Detect which cell encompasses the target text, then output its (x, y) center coordinate. 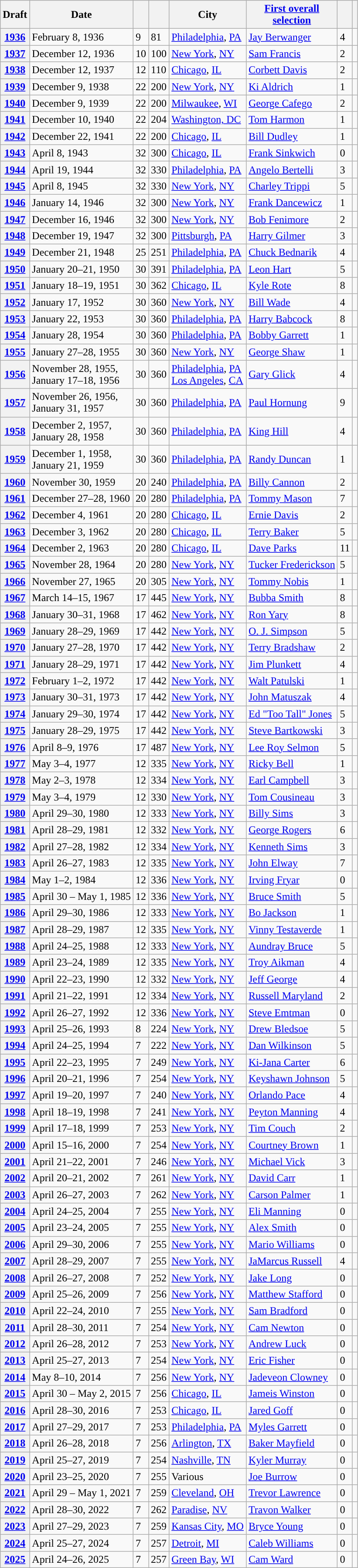
1997 (15, 1095)
April 28–30, 2011 (82, 1327)
Steve Bartkowski (291, 730)
1960 (15, 482)
222 (159, 1045)
Jim Plunkett (291, 664)
Tim Couch (291, 1129)
City (208, 15)
Dave Parks (291, 548)
April 26–27, 1992 (82, 1012)
Frank Sinkwich (291, 153)
1989 (15, 963)
Jeff George (291, 979)
December 27–28, 1960 (82, 498)
249 (159, 1062)
1940 (15, 103)
1961 (15, 498)
May 2–3, 1978 (82, 780)
January 28–29, 1971 (82, 664)
2021 (15, 1493)
1973 (15, 697)
December 19, 1947 (82, 236)
Frank Dancewicz (291, 203)
Baker Mayfield (291, 1443)
April 27–29, 2023 (82, 1526)
Kansas City, MO (208, 1526)
2009 (15, 1294)
1942 (15, 136)
Green Bay, WI (208, 1559)
2020 (15, 1477)
Milwaukee, WI (208, 103)
Earl Campbell (291, 780)
Caleb Williams (291, 1543)
January 30–31, 1968 (82, 615)
1970 (15, 648)
First overall selection (291, 15)
Jadeveon Clowney (291, 1377)
1941 (15, 120)
May 3–4, 1979 (82, 797)
1968 (15, 615)
1937 (15, 54)
Jake Long (291, 1277)
1971 (15, 664)
November 30, 1959 (82, 482)
Bryce Young (291, 1526)
1944 (15, 169)
Myles Garrett (291, 1427)
1966 (15, 581)
January 27–28, 1970 (82, 648)
November 26, 1956,January 31, 1957 (82, 402)
November 28, 1964 (82, 565)
Tucker Frederickson (291, 565)
1977 (15, 764)
Troy Aikman (291, 963)
Keyshawn Johnson (291, 1079)
Ricky Bell (291, 764)
Trevor Lawrence (291, 1493)
April 28–29, 1987 (82, 929)
2017 (15, 1427)
George Rogers (291, 830)
1988 (15, 946)
Dan Wilkinson (291, 1045)
110 (159, 70)
252 (159, 1277)
April 26–28, 2012 (82, 1344)
February 8, 1936 (82, 37)
Aundray Bruce (291, 946)
April 26–27, 2003 (82, 1195)
Terry Baker (291, 532)
December 9, 1939 (82, 103)
1939 (15, 87)
April 27–28, 1982 (82, 847)
1999 (15, 1129)
December 12, 1937 (82, 70)
1962 (15, 515)
John Matuszak (291, 697)
Paradise, NV (208, 1510)
1957 (15, 402)
April 8, 1943 (82, 153)
Steve Emtman (291, 1012)
2018 (15, 1443)
Angelo Bertelli (291, 169)
Various (208, 1477)
January 30–31, 1973 (82, 697)
April 18–19, 1998 (82, 1112)
1965 (15, 565)
1949 (15, 253)
Bubba Smith (291, 598)
March 14–15, 1967 (82, 598)
1963 (15, 532)
2002 (15, 1178)
Sam Francis (291, 54)
1984 (15, 880)
Ki-Jana Carter (291, 1062)
Tommy Nobis (291, 581)
Kyle Rote (291, 286)
January 27–28, 1955 (82, 352)
Ernie Davis (291, 515)
April 30 – May 1, 1985 (82, 896)
1995 (15, 1062)
April 25–27, 2013 (82, 1361)
April 22–24, 2010 (82, 1311)
December 4, 1961 (82, 515)
2024 (15, 1543)
2004 (15, 1211)
January 14, 1946 (82, 203)
1991 (15, 996)
1958 (15, 431)
April 26–27, 2008 (82, 1277)
2007 (15, 1261)
April 25–26, 2009 (82, 1294)
1974 (15, 714)
2003 (15, 1195)
April 25–26, 1993 (82, 1029)
100 (159, 54)
246 (159, 1162)
JaMarcus Russell (291, 1261)
1996 (15, 1079)
April 15–16, 2000 (82, 1145)
April 30 – May 2, 2015 (82, 1394)
April 23–24, 1989 (82, 963)
April 29–30, 1980 (82, 814)
Corbett Davis (291, 70)
April 27–29, 2017 (82, 1427)
Eric Fisher (291, 1361)
1936 (15, 37)
1990 (15, 979)
Jay Berwanger (291, 37)
1945 (15, 186)
Chuck Bednarik (291, 253)
11 (345, 548)
1981 (15, 830)
January 29–30, 1974 (82, 714)
1943 (15, 153)
462 (159, 615)
1953 (15, 319)
Courtney Brown (291, 1145)
1946 (15, 203)
April 22–23, 1995 (82, 1062)
December 9, 1938 (82, 87)
445 (159, 598)
1950 (15, 269)
April 28–29, 2007 (82, 1261)
Gary Glick (291, 375)
December 22, 1941 (82, 136)
1976 (15, 747)
Detroit, MI (208, 1543)
1982 (15, 847)
April 29–30, 2006 (82, 1244)
2013 (15, 1361)
Pittsburgh, PA (208, 236)
April 8, 1945 (82, 186)
1986 (15, 913)
Irving Fryar (291, 880)
2005 (15, 1228)
1978 (15, 780)
April 24–26, 2025 (82, 1559)
Tom Harmon (291, 120)
Joe Burrow (291, 1477)
Philadelphia, PALos Angeles, CA (208, 375)
December 2, 1963 (82, 548)
Washington, DC (208, 120)
Draft (15, 15)
261 (159, 1178)
2023 (15, 1526)
Cam Ward (291, 1559)
January 20–21, 1950 (82, 269)
April 24–25, 1988 (82, 946)
Tommy Mason (291, 498)
King Hill (291, 431)
1985 (15, 896)
Vinny Testaverde (291, 929)
January 28–29, 1975 (82, 730)
Sam Bradford (291, 1311)
1967 (15, 598)
December 2, 1957,January 28, 1958 (82, 431)
April 23–24, 2005 (82, 1228)
April 25–27, 2024 (82, 1543)
Bill Wade (291, 302)
April 19, 1944 (82, 169)
1951 (15, 286)
2019 (15, 1460)
April 24–25, 1994 (82, 1045)
Bo Jackson (291, 913)
25 (141, 253)
November 27, 1965 (82, 581)
1955 (15, 352)
2012 (15, 1344)
Walt Patulski (291, 681)
April 21–22, 2001 (82, 1162)
Michael Vick (291, 1162)
Jameis Winston (291, 1394)
Drew Bledsoe (291, 1029)
1993 (15, 1029)
Tom Cousineau (291, 797)
George Shaw (291, 352)
May 3–4, 1977 (82, 764)
2014 (15, 1377)
April 24–25, 2004 (82, 1211)
1992 (15, 1012)
1959 (15, 459)
1954 (15, 335)
George Cafego (291, 103)
December 10, 1940 (82, 120)
Russell Maryland (291, 996)
Bill Dudley (291, 136)
November 28, 1955,January 17–18, 1956 (82, 375)
April 17–18, 1999 (82, 1129)
Date (82, 15)
Billy Cannon (291, 482)
224 (159, 1029)
Carson Palmer (291, 1195)
Kyler Murray (291, 1460)
Mario Williams (291, 1244)
Terry Bradshaw (291, 648)
1948 (15, 236)
John Elway (291, 863)
1994 (15, 1045)
Ki Aldrich (291, 87)
April 21–22, 1991 (82, 996)
Paul Hornung (291, 402)
1983 (15, 863)
Jared Goff (291, 1410)
January 18–19, 1951 (82, 286)
Peyton Manning (291, 1112)
February 1–2, 1972 (82, 681)
362 (159, 286)
May 8–10, 2014 (82, 1377)
1947 (15, 219)
Nashville, TN (208, 1460)
2006 (15, 1244)
April 29 – May 1, 2021 (82, 1493)
204 (159, 120)
Harry Babcock (291, 319)
251 (159, 253)
10 (141, 54)
1972 (15, 681)
1975 (15, 730)
487 (159, 747)
Cleveland, OH (208, 1493)
Bob Fenimore (291, 219)
January 28–29, 1969 (82, 631)
April 19–20, 1997 (82, 1095)
Andrew Luck (291, 1344)
April 28–30, 2016 (82, 1410)
David Carr (291, 1178)
Billy Sims (291, 814)
2022 (15, 1510)
1969 (15, 631)
2016 (15, 1410)
April 25–27, 2019 (82, 1460)
Orlando Pace (291, 1095)
2025 (15, 1559)
1980 (15, 814)
1979 (15, 797)
Kenneth Sims (291, 847)
Bobby Garrett (291, 335)
241 (159, 1112)
2015 (15, 1394)
April 29–30, 1986 (82, 913)
305 (159, 581)
O. J. Simpson (291, 631)
Travon Walker (291, 1510)
1987 (15, 929)
April 20–21, 2002 (82, 1178)
April 28–30, 2022 (82, 1510)
2000 (15, 1145)
2011 (15, 1327)
1956 (15, 375)
December 12, 1936 (82, 54)
April 22–23, 1990 (82, 979)
December 21, 1948 (82, 253)
December 3, 1962 (82, 532)
Charley Trippi (291, 186)
Alex Smith (291, 1228)
Leon Hart (291, 269)
2010 (15, 1311)
April 28–29, 1981 (82, 830)
May 1–2, 1984 (82, 880)
April 8–9, 1976 (82, 747)
April 26–27, 1983 (82, 863)
1964 (15, 548)
1998 (15, 1112)
April 23–25, 2020 (82, 1477)
Ed "Too Tall" Jones (291, 714)
Cam Newton (291, 1327)
January 22, 1953 (82, 319)
Bruce Smith (291, 896)
Ron Yary (291, 615)
Lee Roy Selmon (291, 747)
April 26–28, 2018 (82, 1443)
1938 (15, 70)
391 (159, 269)
Eli Manning (291, 1211)
2008 (15, 1277)
January 28, 1954 (82, 335)
2001 (15, 1162)
Harry Gilmer (291, 236)
Randy Duncan (291, 459)
December 1, 1958,January 21, 1959 (82, 459)
January 17, 1952 (82, 302)
81 (159, 37)
Arlington, TX (208, 1443)
December 16, 1946 (82, 219)
April 20–21, 1996 (82, 1079)
1952 (15, 302)
Matthew Stafford (291, 1294)
